Provide the (X, Y) coordinate of the cell's center where the given text is located.  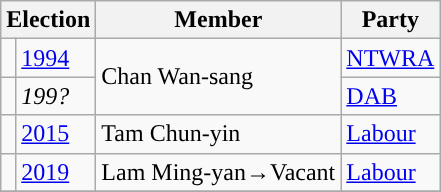
Election (48, 20)
2015 (56, 134)
Chan Wan-sang (218, 77)
NTWRA (390, 58)
2019 (56, 172)
DAB (390, 96)
Lam Ming-yan→Vacant (218, 172)
199? (56, 96)
Tam Chun-yin (218, 134)
1994 (56, 58)
Party (390, 20)
Member (218, 20)
